From the cell containing the given text, extract its center point as [x, y] coordinate. 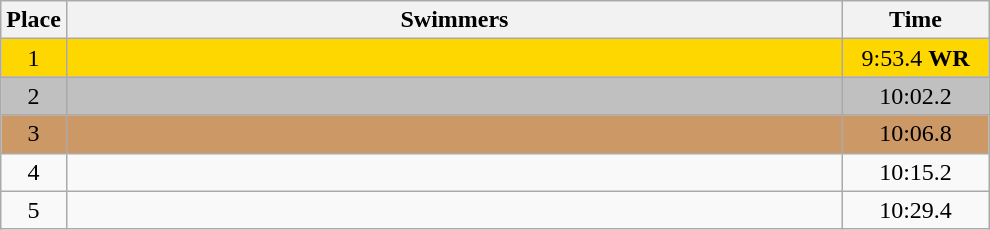
10:29.4 [916, 210]
10:06.8 [916, 134]
2 [34, 96]
10:15.2 [916, 172]
5 [34, 210]
4 [34, 172]
9:53.4 WR [916, 58]
Swimmers [454, 20]
3 [34, 134]
Place [34, 20]
1 [34, 58]
Time [916, 20]
10:02.2 [916, 96]
